Return the (X, Y) coordinate for the center point of the cell that contains the specified text.  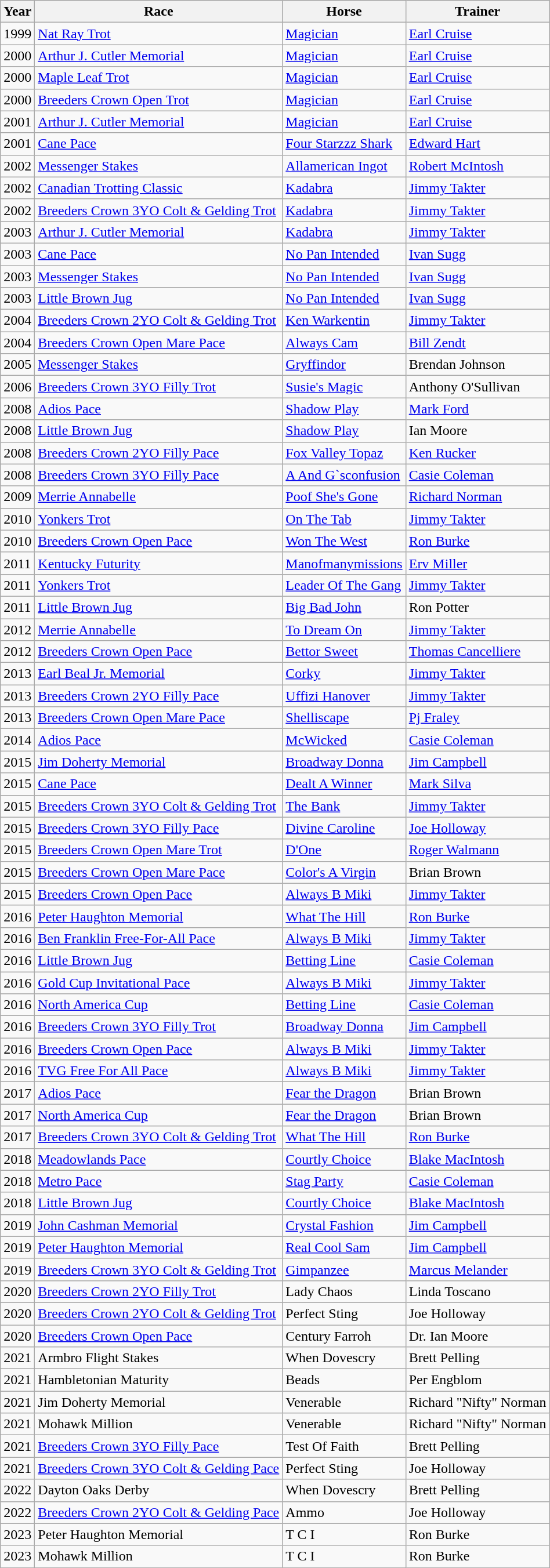
Per Engblom (477, 1380)
Shelliscape (344, 718)
McWicked (344, 740)
Gryffindor (344, 365)
Bettor Sweet (344, 652)
Allamerican Ingot (344, 166)
Edward Hart (477, 144)
Roger Walmann (477, 850)
Horse (344, 12)
Won The West (344, 541)
Fox Valley Topaz (344, 453)
Always Cam (344, 343)
Linda Toscano (477, 1291)
Trainer (477, 12)
Big Bad John (344, 607)
Pj Fraley (477, 718)
Ammo (344, 1512)
TVG Free For All Pace (159, 1071)
Leader Of The Gang (344, 585)
Bill Zendt (477, 343)
Gold Cup Invitational Pace (159, 983)
Metro Pace (159, 1181)
Meadowlands Pace (159, 1159)
Breeders Crown Open Trot (159, 100)
Four Starzzz Shark (344, 144)
Armbro Flight Stakes (159, 1358)
Dr. Ian Moore (477, 1335)
2014 (17, 740)
Ben Franklin Free-For-All Pace (159, 938)
2006 (17, 387)
Uffizi Hanover (344, 696)
Maple Leaf Trot (159, 78)
Breeders Crown Open Mare Trot (159, 850)
Poof She's Gone (344, 497)
Lady Chaos (344, 1291)
To Dream On (344, 629)
On The Tab (344, 519)
1999 (17, 34)
Gimpanzee (344, 1269)
Thomas Cancelliere (477, 652)
Breeders Crown 2YO Colt & Gelding Pace (159, 1512)
Marcus Melander (477, 1269)
Susie's Magic (344, 387)
Anthony O'Sullivan (477, 387)
Kentucky Futurity (159, 563)
Erv Miller (477, 563)
D'One (344, 850)
Race (159, 12)
Real Cool Sam (344, 1247)
Richard Norman (477, 497)
Year (17, 12)
Color's A Virgin (344, 872)
A And G`sconfusion (344, 475)
Ron Potter (477, 607)
Corky (344, 674)
Beads (344, 1380)
Test Of Faith (344, 1446)
Divine Caroline (344, 828)
Brendan Johnson (477, 365)
Canadian Trotting Classic (159, 188)
The Bank (344, 806)
Hambletonian Maturity (159, 1380)
Ken Warkentin (344, 321)
Dealt A Winner (344, 784)
Ian Moore (477, 431)
Nat Ray Trot (159, 34)
Stag Party (344, 1181)
2009 (17, 497)
Breeders Crown 2YO Filly Trot (159, 1291)
Earl Beal Jr. Memorial (159, 674)
Breeders Crown 3YO Colt & Gelding Pace (159, 1468)
Dayton Oaks Derby (159, 1490)
Ken Rucker (477, 453)
Mark Ford (477, 409)
2005 (17, 365)
Manofmanymissions (344, 563)
John Cashman Memorial (159, 1225)
Crystal Fashion (344, 1225)
Century Farroh (344, 1335)
Mark Silva (477, 784)
Robert McIntosh (477, 166)
